Locate the cell with the specified text and output its [x, y] center coordinate. 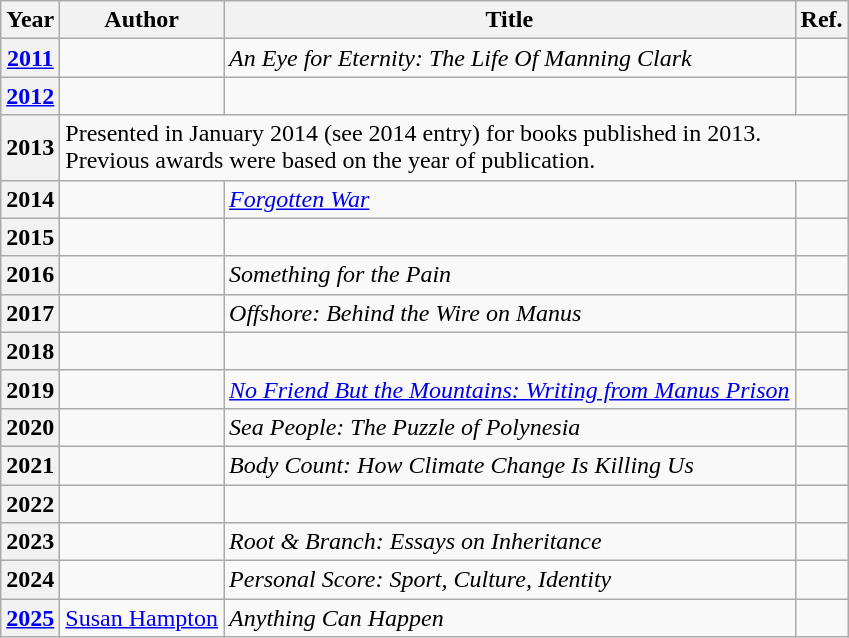
2014 [30, 199]
Something for the Pain [510, 275]
2023 [30, 542]
Year [30, 20]
Offshore: Behind the Wire on Manus [510, 313]
2013 [30, 148]
Susan Hampton [142, 618]
2015 [30, 237]
2021 [30, 465]
An Eye for Eternity: The Life Of Manning Clark [510, 58]
Ref. [822, 20]
Root & Branch: Essays on Inheritance [510, 542]
No Friend But the Mountains: Writing from Manus Prison [510, 389]
2012 [30, 96]
2017 [30, 313]
Personal Score: Sport, Culture, Identity [510, 580]
Forgotten War [510, 199]
Sea People: The Puzzle of Polynesia [510, 427]
Title [510, 20]
Anything Can Happen [510, 618]
2018 [30, 351]
2019 [30, 389]
2024 [30, 580]
Presented in January 2014 (see 2014 entry) for books published in 2013.Previous awards were based on the year of publication. [454, 148]
Author [142, 20]
2020 [30, 427]
2022 [30, 503]
2011 [30, 58]
2016 [30, 275]
2025 [30, 618]
Body Count: How Climate Change Is Killing Us [510, 465]
